For the text-containing cell, return its midpoint in (X, Y) coordinate format. 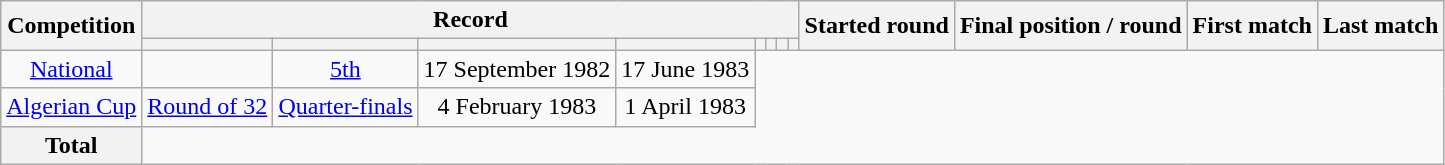
1 April 1983 (686, 107)
Algerian Cup (72, 107)
Competition (72, 26)
First match (1252, 26)
Quarter-finals (346, 107)
17 June 1983 (686, 69)
Round of 32 (208, 107)
5th (346, 69)
Record (470, 20)
Final position / round (1070, 26)
17 September 1982 (517, 69)
Last match (1380, 26)
Started round (876, 26)
4 February 1983 (517, 107)
Total (72, 145)
National (72, 69)
